Search for the cell housing the specified text and yield its (x, y) center coordinate. 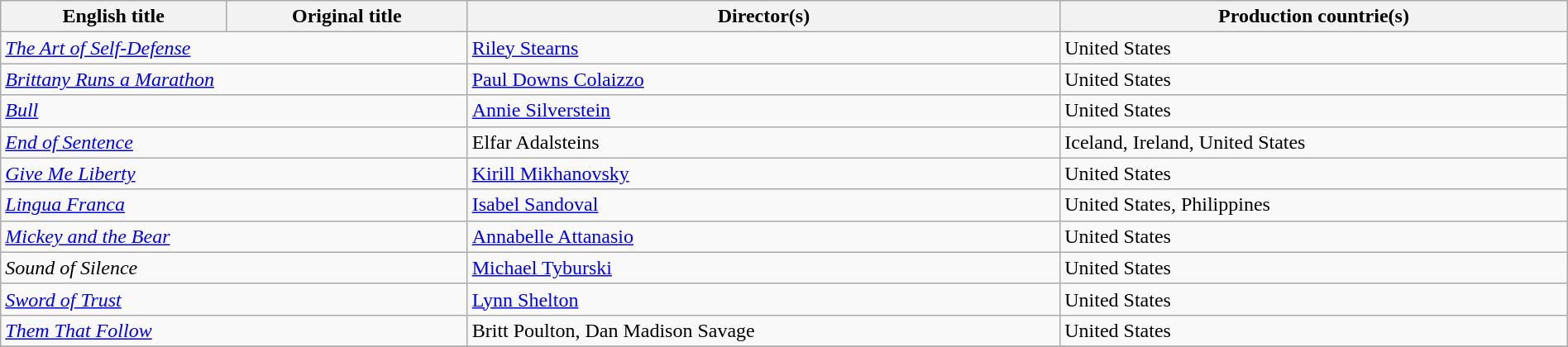
Give Me Liberty (234, 173)
Lynn Shelton (763, 299)
Annie Silverstein (763, 111)
The Art of Self-Defense (234, 48)
Iceland, Ireland, United States (1314, 142)
Production countrie(s) (1314, 17)
Annabelle Attanasio (763, 236)
Elfar Adalsteins (763, 142)
Mickey and the Bear (234, 236)
Sword of Trust (234, 299)
United States, Philippines (1314, 205)
Isabel Sandoval (763, 205)
Michael Tyburski (763, 268)
Lingua Franca (234, 205)
Riley Stearns (763, 48)
Paul Downs Colaizzo (763, 79)
Sound of Silence (234, 268)
End of Sentence (234, 142)
Bull (234, 111)
Original title (347, 17)
Brittany Runs a Marathon (234, 79)
Britt Poulton, Dan Madison Savage (763, 330)
English title (114, 17)
Kirill Mikhanovsky (763, 173)
Them That Follow (234, 330)
Director(s) (763, 17)
